Capture the cell that displays the provided text and extract its [X, Y] central coordinate. 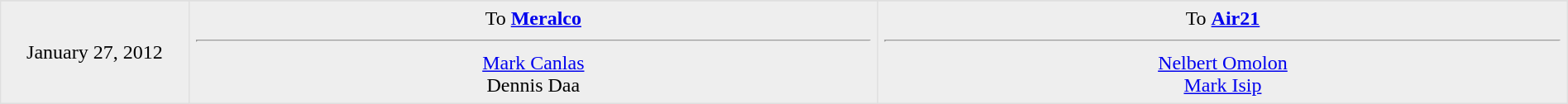
To MeralcoMark CanlasDennis Daa [533, 52]
To Air21Nelbert OmolonMark Isip [1223, 52]
January 27, 2012 [94, 52]
